From the cell containing the given text, extract its center point as (x, y) coordinate. 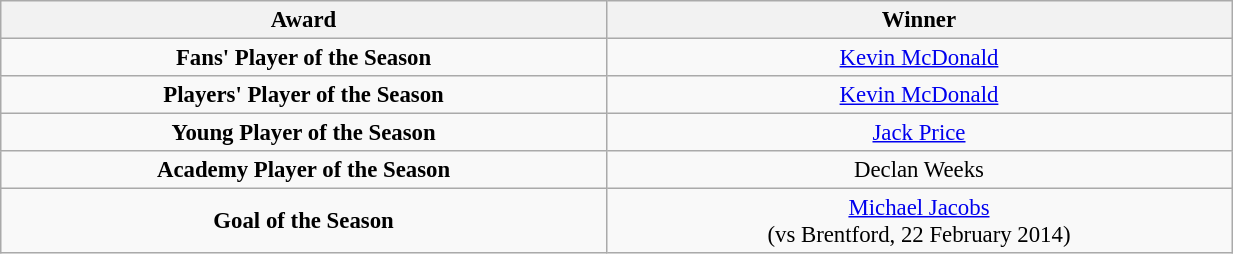
Academy Player of the Season (304, 170)
Winner (918, 20)
Fans' Player of the Season (304, 58)
Michael Jacobs(vs Brentford, 22 February 2014) (918, 222)
Jack Price (918, 133)
Young Player of the Season (304, 133)
Award (304, 20)
Declan Weeks (918, 170)
Goal of the Season (304, 222)
Players' Player of the Season (304, 95)
